For the text-containing cell, return its midpoint in (X, Y) coordinate format. 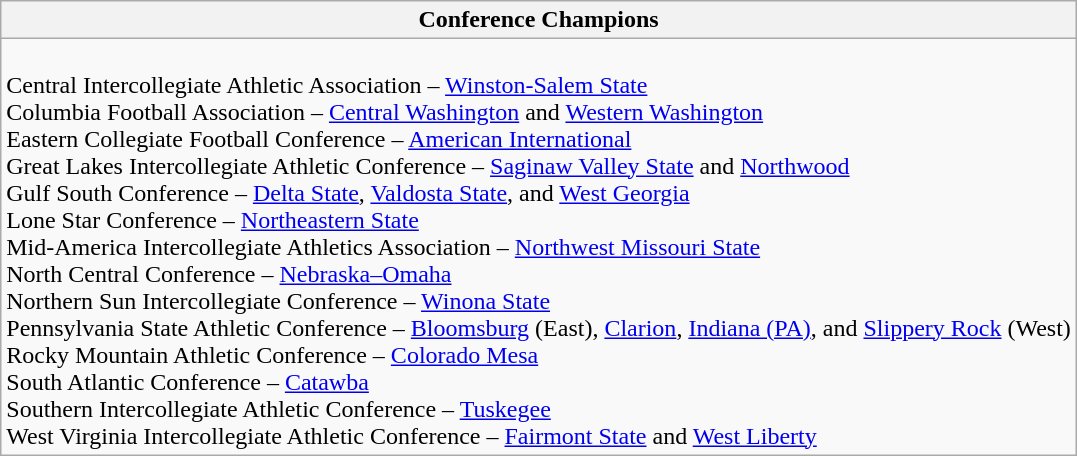
Conference Champions (539, 20)
